From the cell containing the given text, extract its center point as (x, y) coordinate. 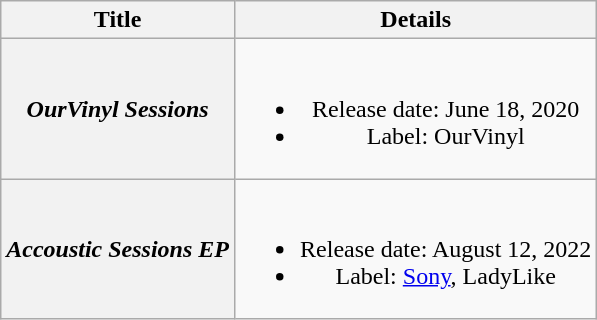
Title (118, 20)
Accoustic Sessions EP (118, 249)
OurVinyl Sessions (118, 109)
Release date: June 18, 2020Label: OurVinyl (416, 109)
Details (416, 20)
Release date: August 12, 2022Label: Sony, LadyLike (416, 249)
